Identify which cell holds the provided text, then report its [x, y] central coordinate. 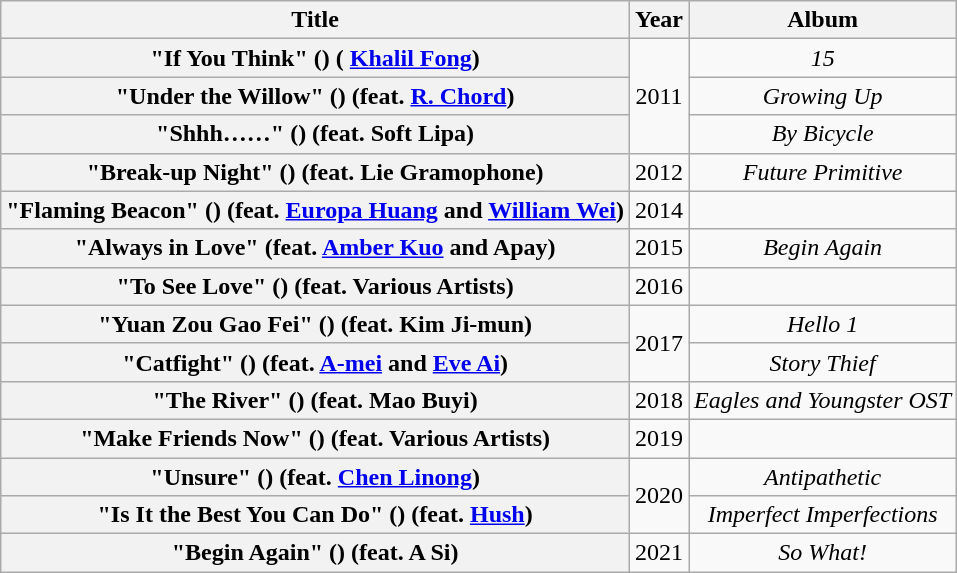
"Shhh……" () (feat. Soft Lipa) [316, 134]
So What! [823, 553]
Album [823, 20]
Eagles and Youngster OST [823, 400]
"Make Friends Now" () (feat. Various Artists) [316, 438]
Hello 1 [823, 324]
Begin Again [823, 248]
Title [316, 20]
2019 [658, 438]
"Is It the Best You Can Do" () (feat. Hush) [316, 515]
Future Primitive [823, 172]
2012 [658, 172]
15 [823, 58]
Year [658, 20]
"To See Love" () (feat. Various Artists) [316, 286]
Antipathetic [823, 477]
2020 [658, 496]
2016 [658, 286]
2021 [658, 553]
By Bicycle [823, 134]
2014 [658, 210]
"Always in Love" (feat. Amber Kuo and Apay) [316, 248]
Growing Up [823, 96]
"If You Think" () ( Khalil Fong) [316, 58]
Imperfect Imperfections [823, 515]
Story Thief [823, 362]
"Unsure" () (feat. Chen Linong) [316, 477]
"Catfight" () (feat. A-mei and Eve Ai) [316, 362]
"Flaming Beacon" () (feat. Europa Huang and William Wei) [316, 210]
"Under the Willow" () (feat. R. Chord) [316, 96]
2015 [658, 248]
"Yuan Zou Gao Fei" () (feat. Kim Ji-mun) [316, 324]
2011 [658, 96]
"Break-up Night" () (feat. Lie Gramophone) [316, 172]
2018 [658, 400]
"The River" () (feat. Mao Buyi) [316, 400]
"Begin Again" () (feat. A Si) [316, 553]
2017 [658, 343]
